From the cell containing the given text, extract its center point as [X, Y] coordinate. 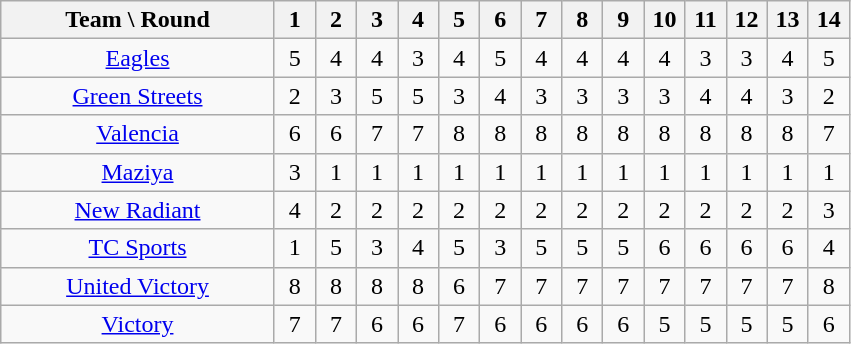
TC Sports [138, 248]
10 [664, 20]
Maziya [138, 172]
New Radiant [138, 210]
Green Streets [138, 96]
Victory [138, 324]
14 [828, 20]
9 [624, 20]
11 [706, 20]
Eagles [138, 58]
United Victory [138, 286]
12 [746, 20]
13 [788, 20]
Team \ Round [138, 20]
Valencia [138, 134]
